Search for the cell housing the specified text and yield its [x, y] center coordinate. 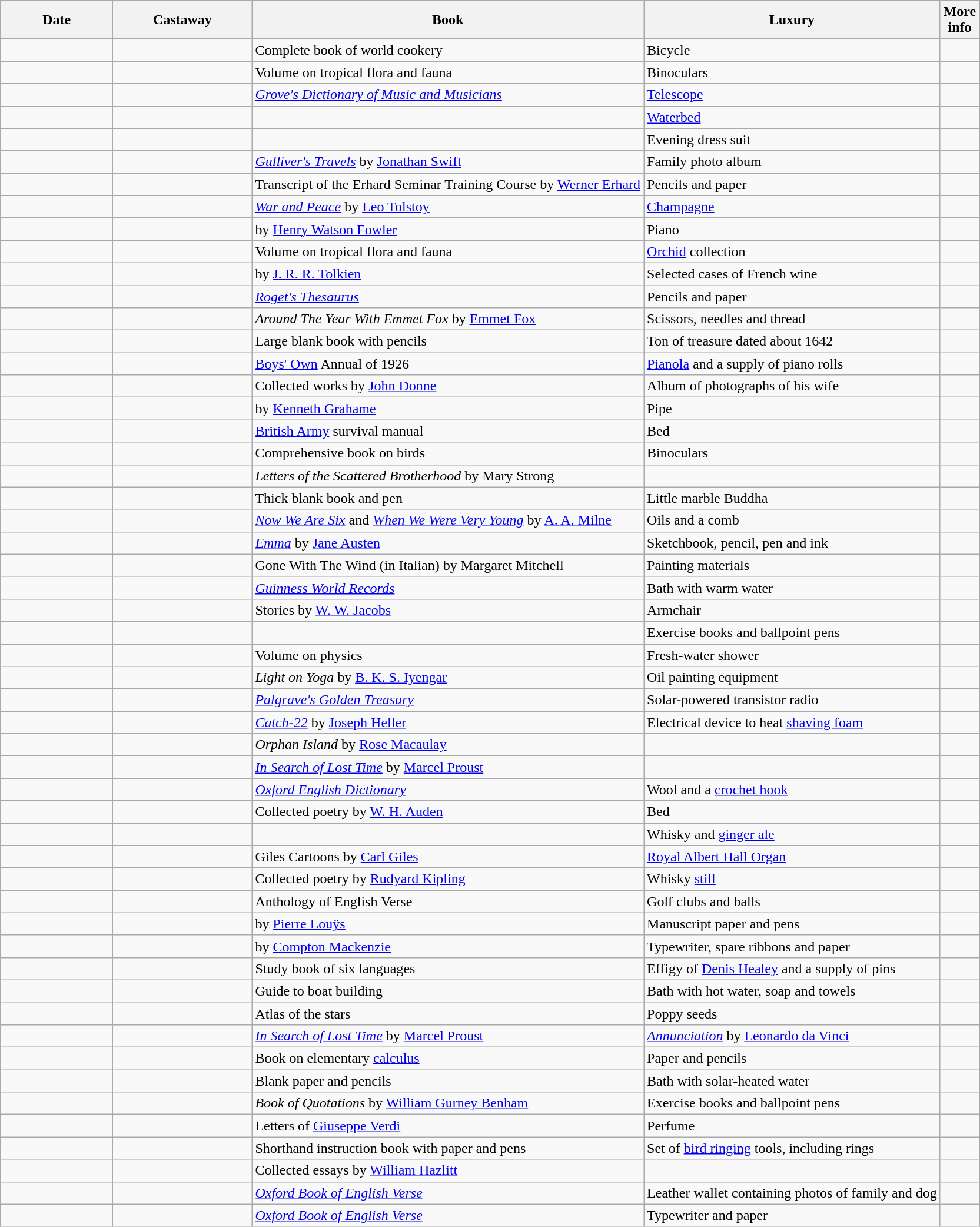
Wool and a crochet hook [792, 790]
Champagne [792, 207]
Bath with warm water [792, 588]
Shorthand instruction book with paper and pens [448, 1148]
Family photo album [792, 162]
Grove's Dictionary of Music and Musicians [448, 95]
Roget's Thesaurus [448, 296]
Leather wallet containing photos of family and dog [792, 1193]
Transcript of the Erhard Seminar Training Course by Werner Erhard [448, 184]
Gone With The Wind (in Italian) by Margaret Mitchell [448, 565]
Pianola and a supply of piano rolls [792, 364]
Waterbed [792, 117]
Moreinfo [959, 20]
Collected poetry by Rudyard Kipling [448, 879]
Painting materials [792, 565]
Blank paper and pencils [448, 1081]
Ton of treasure dated about 1642 [792, 341]
Collected poetry by W. H. Auden [448, 812]
Whisky and ginger ale [792, 834]
Oxford English Dictionary [448, 790]
Paper and pencils [792, 1059]
Castaway [182, 20]
Whisky still [792, 879]
Selected cases of French wine [792, 274]
Typewriter and paper [792, 1215]
Giles Cartoons by Carl Giles [448, 857]
Emma by Jane Austen [448, 543]
Orchid collection [792, 251]
Bath with solar-heated water [792, 1081]
Complete book of world cookery [448, 50]
Oil painting equipment [792, 678]
Orphan Island by Rose Macaulay [448, 745]
by Compton Mackenzie [448, 946]
Luxury [792, 20]
Around The Year With Emmet Fox by Emmet Fox [448, 319]
Album of photographs of his wife [792, 386]
Letters of the Scattered Brotherhood by Mary Strong [448, 476]
Palgrave's Golden Treasury [448, 700]
Comprehensive book on birds [448, 453]
Evening dress suit [792, 140]
War and Peace by Leo Tolstoy [448, 207]
by Henry Watson Fowler [448, 229]
Poppy seeds [792, 1013]
Piano [792, 229]
Boys' Own Annual of 1926 [448, 364]
Anthology of English Verse [448, 901]
Collected essays by William Hazlitt [448, 1170]
Bath with hot water, soap and towels [792, 991]
Collected works by John Donne [448, 386]
Golf clubs and balls [792, 901]
by Pierre Louÿs [448, 924]
Letters of Giuseppe Verdi [448, 1126]
Study book of six languages [448, 969]
Little marble Buddha [792, 498]
Volume on physics [448, 655]
Manuscript paper and pens [792, 924]
Telescope [792, 95]
Gulliver's Travels by Jonathan Swift [448, 162]
Sketchbook, pencil, pen and ink [792, 543]
Effigy of Denis Healey and a supply of pins [792, 969]
Fresh-water shower [792, 655]
Pipe [792, 409]
Typewriter, spare ribbons and paper [792, 946]
Oils and a comb [792, 520]
Catch-22 by Joseph Heller [448, 722]
Date [57, 20]
Bicycle [792, 50]
British Army survival manual [448, 431]
Book of Quotations by William Gurney Benham [448, 1103]
Annunciation by Leonardo da Vinci [792, 1036]
Armchair [792, 610]
Thick blank book and pen [448, 498]
by J. R. R. Tolkien [448, 274]
Now We Are Six and When We Were Very Young by A. A. Milne [448, 520]
Guide to boat building [448, 991]
Book [448, 20]
Book on elementary calculus [448, 1059]
Guinness World Records [448, 588]
Light on Yoga by B. K. S. Iyengar [448, 678]
by Kenneth Grahame [448, 409]
Royal Albert Hall Organ [792, 857]
Stories by W. W. Jacobs [448, 610]
Atlas of the stars [448, 1013]
Scissors, needles and thread [792, 319]
Solar-powered transistor radio [792, 700]
Set of bird ringing tools, including rings [792, 1148]
Electrical device to heat shaving foam [792, 722]
Perfume [792, 1126]
Large blank book with pencils [448, 341]
